Capture the cell that displays the provided text and extract its (X, Y) central coordinate. 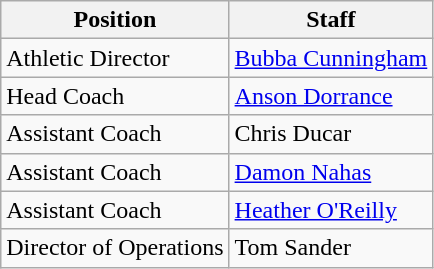
Director of Operations (115, 248)
Head Coach (115, 96)
Tom Sander (331, 248)
Chris Ducar (331, 134)
Damon Nahas (331, 172)
Athletic Director (115, 58)
Staff (331, 20)
Heather O'Reilly (331, 210)
Anson Dorrance (331, 96)
Bubba Cunningham (331, 58)
Position (115, 20)
